Determine the [x, y] coordinate at the center of the cell enclosing the given text.  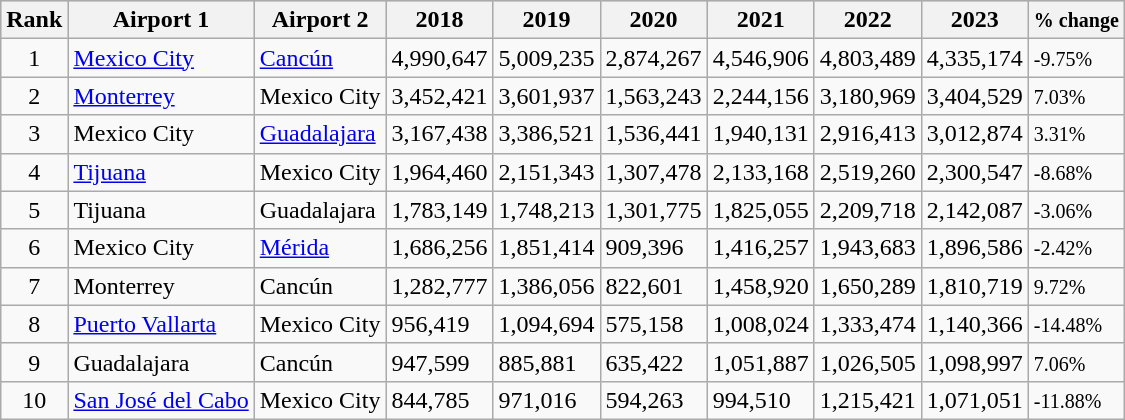
4,803,489 [868, 58]
1,650,289 [868, 286]
7 [34, 286]
994,510 [760, 400]
1,071,051 [974, 400]
3,386,521 [546, 134]
1,563,243 [654, 96]
10 [34, 400]
635,422 [654, 362]
1,943,683 [868, 248]
1,964,460 [440, 172]
1,810,719 [974, 286]
3 [34, 134]
3,601,937 [546, 96]
3,452,421 [440, 96]
594,263 [654, 400]
5 [34, 210]
885,881 [546, 362]
Airport 1 [161, 20]
1,940,131 [760, 134]
3,012,874 [974, 134]
1 [34, 58]
1,215,421 [868, 400]
-11.88% [1076, 400]
909,396 [654, 248]
1,282,777 [440, 286]
947,599 [440, 362]
2,151,343 [546, 172]
2,244,156 [760, 96]
Rank [34, 20]
-8.68% [1076, 172]
Puerto Vallarta [161, 324]
2019 [546, 20]
2 [34, 96]
2,874,267 [654, 58]
2023 [974, 20]
1,386,056 [546, 286]
1,416,257 [760, 248]
3.31% [1076, 134]
7.03% [1076, 96]
1,458,920 [760, 286]
2,142,087 [974, 210]
-3.06% [1076, 210]
-14.48% [1076, 324]
1,008,024 [760, 324]
5,009,235 [546, 58]
1,536,441 [654, 134]
971,016 [546, 400]
% change [1076, 20]
1,825,055 [760, 210]
3,167,438 [440, 134]
2020 [654, 20]
575,158 [654, 324]
1,896,586 [974, 248]
9 [34, 362]
2,519,260 [868, 172]
2,209,718 [868, 210]
1,307,478 [654, 172]
822,601 [654, 286]
Airport 2 [320, 20]
956,419 [440, 324]
3,180,969 [868, 96]
1,098,997 [974, 362]
844,785 [440, 400]
6 [34, 248]
4 [34, 172]
1,333,474 [868, 324]
-2.42% [1076, 248]
1,783,149 [440, 210]
1,851,414 [546, 248]
7.06% [1076, 362]
3,404,529 [974, 96]
Mérida [320, 248]
1,094,694 [546, 324]
1,140,366 [974, 324]
-9.75% [1076, 58]
1,686,256 [440, 248]
1,026,505 [868, 362]
2,133,168 [760, 172]
8 [34, 324]
2021 [760, 20]
1,301,775 [654, 210]
4,335,174 [974, 58]
1,051,887 [760, 362]
1,748,213 [546, 210]
2,300,547 [974, 172]
2022 [868, 20]
2,916,413 [868, 134]
San José del Cabo [161, 400]
2018 [440, 20]
4,546,906 [760, 58]
9.72% [1076, 286]
4,990,647 [440, 58]
